Detect which cell encompasses the target text, then output its (x, y) center coordinate. 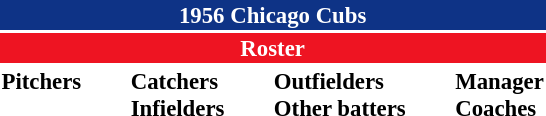
Roster (272, 48)
1956 Chicago Cubs (272, 15)
